Find where the given text appears and provide that cell's center as (x, y) coordinate. 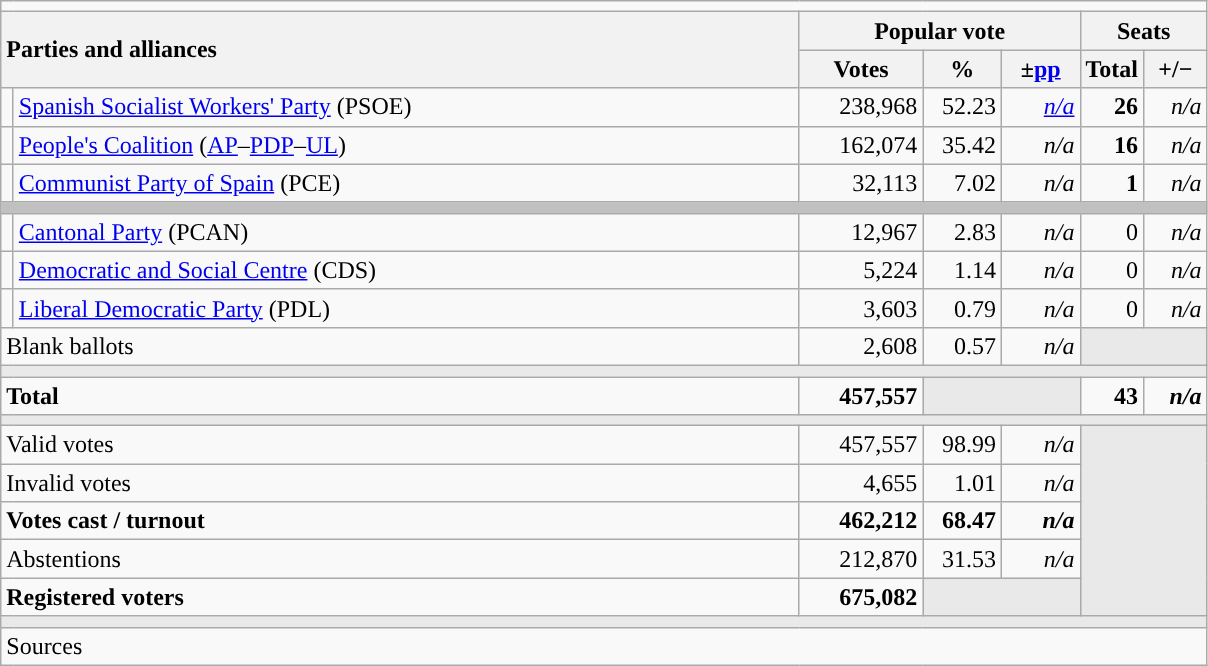
Registered voters (400, 597)
Valid votes (400, 445)
Spanish Socialist Workers' Party (PSOE) (406, 107)
26 (1112, 107)
Popular vote (940, 31)
12,967 (861, 232)
16 (1112, 145)
Blank ballots (400, 346)
98.99 (962, 445)
43 (1112, 395)
Abstentions (400, 559)
212,870 (861, 559)
675,082 (861, 597)
Votes (861, 69)
68.47 (962, 521)
Democratic and Social Centre (CDS) (406, 270)
7.02 (962, 183)
32,113 (861, 183)
+/− (1176, 69)
% (962, 69)
Votes cast / turnout (400, 521)
±pp (1040, 69)
0.79 (962, 308)
462,212 (861, 521)
2.83 (962, 232)
Invalid votes (400, 483)
Communist Party of Spain (PCE) (406, 183)
35.42 (962, 145)
3,603 (861, 308)
162,074 (861, 145)
238,968 (861, 107)
2,608 (861, 346)
1 (1112, 183)
Liberal Democratic Party (PDL) (406, 308)
0.57 (962, 346)
Cantonal Party (PCAN) (406, 232)
5,224 (861, 270)
Parties and alliances (400, 50)
1.14 (962, 270)
People's Coalition (AP–PDP–UL) (406, 145)
Sources (604, 646)
1.01 (962, 483)
31.53 (962, 559)
Seats (1144, 31)
52.23 (962, 107)
4,655 (861, 483)
